Identify which cell holds the provided text, then report its [X, Y] central coordinate. 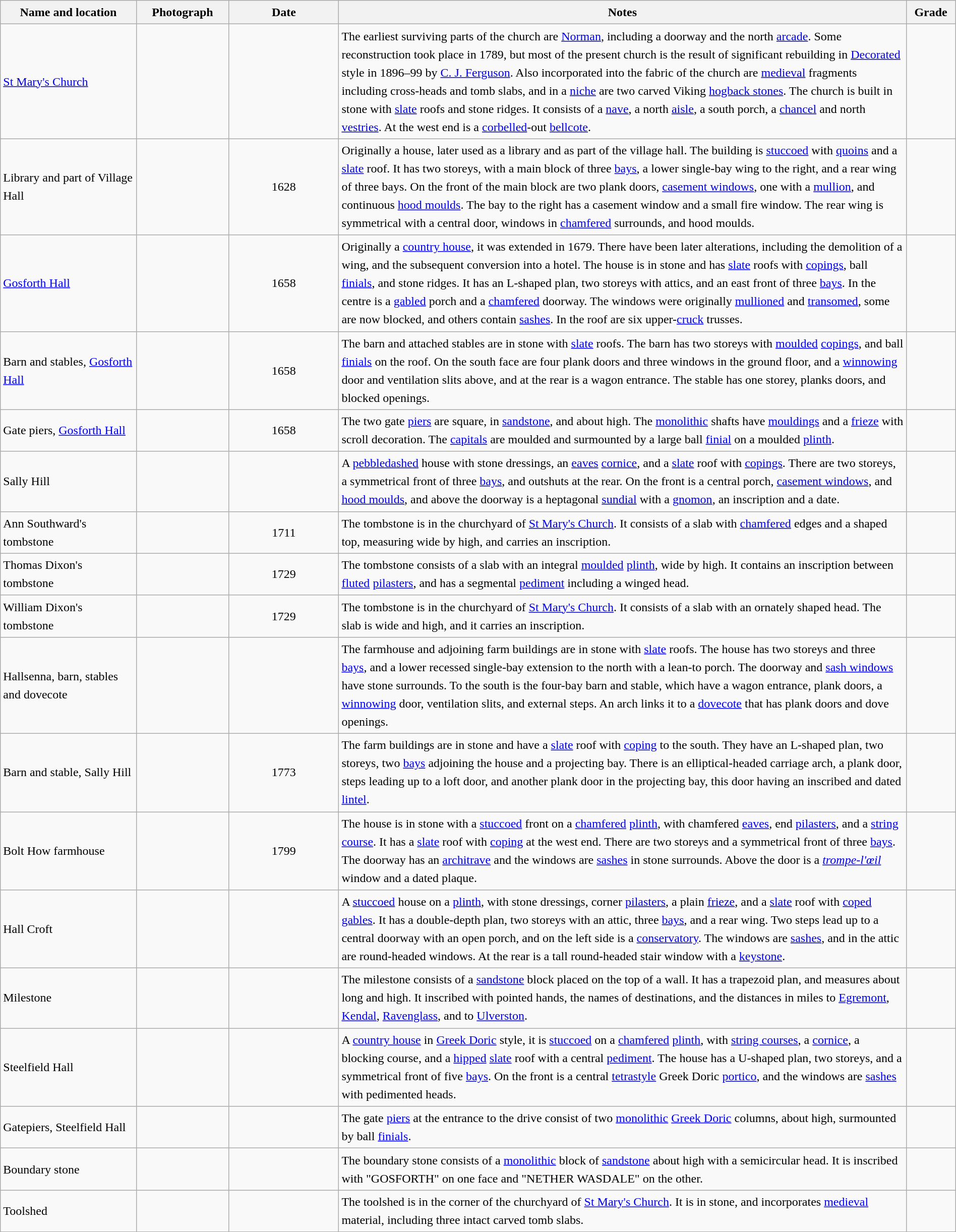
Library and part of Village Hall [69, 187]
Gate piers, Gosforth Hall [69, 431]
1799 [284, 851]
Bolt How farmhouse [69, 851]
Boundary stone [69, 1169]
Barn and stable, Sally Hill [69, 773]
The gate piers at the entrance to the drive consist of two monolithic Greek Doric columns, about high, surmounted by ball finials. [622, 1128]
Grade [931, 12]
St Mary's Church [69, 82]
1773 [284, 773]
Barn and stables, Gosforth Hall [69, 370]
Milestone [69, 999]
1711 [284, 533]
Ann Southward's tombstone [69, 533]
Gatepiers, Steelfield Hall [69, 1128]
William Dixon's tombstone [69, 616]
Thomas Dixon's tombstone [69, 574]
Steelfield Hall [69, 1067]
Date [284, 12]
Notes [622, 12]
1628 [284, 187]
Name and location [69, 12]
Sally Hill [69, 481]
Gosforth Hall [69, 283]
Hall Croft [69, 929]
Hallsenna, barn, stables and dovecote [69, 685]
Toolshed [69, 1211]
Photograph [183, 12]
